Output the [X, Y] coordinate of the center of the cell containing the given text.  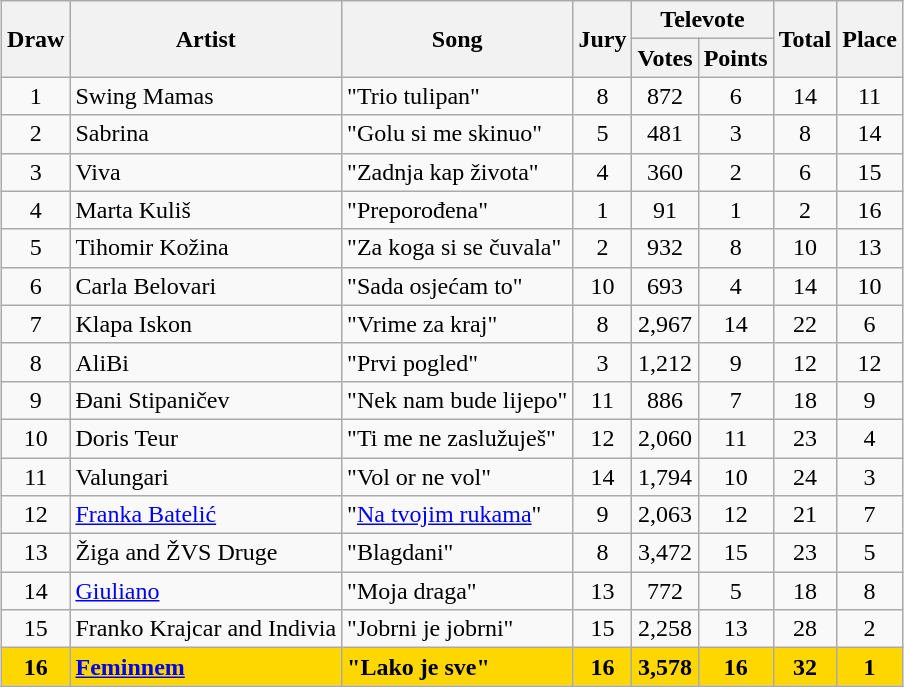
Votes [665, 58]
"Prvi pogled" [458, 362]
772 [665, 591]
"Vol or ne vol" [458, 477]
"Ti me ne zaslužuješ" [458, 438]
3,578 [665, 667]
"Lako je sve" [458, 667]
360 [665, 172]
"Blagdani" [458, 553]
886 [665, 400]
Doris Teur [206, 438]
481 [665, 134]
"Golu si me skinuo" [458, 134]
3,472 [665, 553]
"Vrime za kraj" [458, 324]
28 [805, 629]
Franko Krajcar and Indivia [206, 629]
"Zadnja kap života" [458, 172]
872 [665, 96]
Marta Kuliš [206, 210]
24 [805, 477]
1,794 [665, 477]
2,258 [665, 629]
Sabrina [206, 134]
Draw [36, 39]
"Za koga si se čuvala" [458, 248]
"Na tvojim rukama" [458, 515]
Points [736, 58]
Song [458, 39]
Klapa Iskon [206, 324]
932 [665, 248]
32 [805, 667]
"Moja draga" [458, 591]
Đani Stipaničev [206, 400]
Giuliano [206, 591]
Žiga and ŽVS Druge [206, 553]
2,063 [665, 515]
Artist [206, 39]
Viva [206, 172]
"Nek nam bude lijepo" [458, 400]
"Sada osjećam to" [458, 286]
91 [665, 210]
693 [665, 286]
21 [805, 515]
Tihomir Kožina [206, 248]
Total [805, 39]
Feminnem [206, 667]
"Jobrni je jobrni" [458, 629]
2,060 [665, 438]
22 [805, 324]
1,212 [665, 362]
Carla Belovari [206, 286]
Jury [602, 39]
"Preporođena" [458, 210]
Valungari [206, 477]
Franka Batelić [206, 515]
"Trio tulipan" [458, 96]
AliBi [206, 362]
Televote [702, 20]
Place [870, 39]
2,967 [665, 324]
Swing Mamas [206, 96]
